Pinpoint the cell where the given text exists, returning its (X, Y) midpoint coordinate. 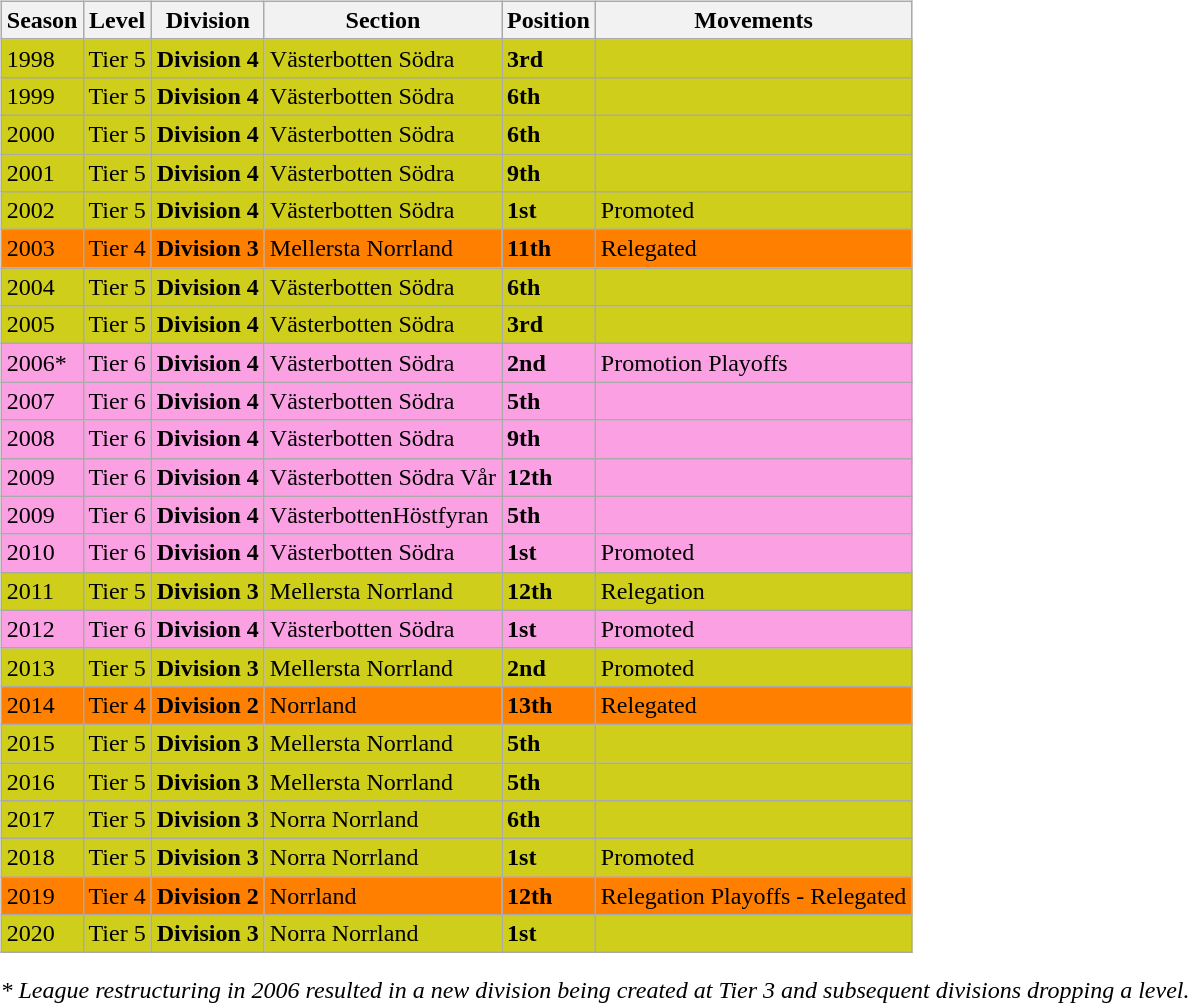
2006* (42, 363)
2003 (42, 249)
Promotion Playoffs (754, 363)
Relegation (754, 591)
1998 (42, 58)
2007 (42, 401)
Position (549, 20)
Movements (754, 20)
13th (549, 705)
2018 (42, 858)
2014 (42, 705)
Division (208, 20)
Relegation Playoffs - Relegated (754, 896)
2019 (42, 896)
2020 (42, 934)
2010 (42, 553)
2013 (42, 667)
Season (42, 20)
1999 (42, 96)
2008 (42, 439)
VästerbottenHöstfyran (382, 515)
Level (117, 20)
2015 (42, 743)
2005 (42, 325)
Section (382, 20)
2001 (42, 173)
2004 (42, 287)
2002 (42, 211)
Västerbotten Södra Vår (382, 477)
2011 (42, 591)
2017 (42, 820)
11th (549, 249)
2000 (42, 134)
2016 (42, 781)
2012 (42, 629)
